For the text-containing cell, return its midpoint in (X, Y) coordinate format. 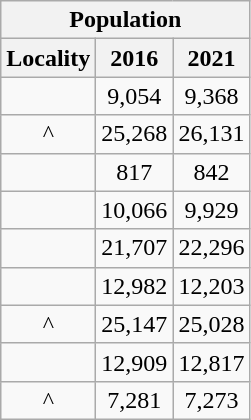
25,147 (134, 324)
12,982 (134, 286)
Locality (48, 58)
21,707 (134, 248)
12,817 (212, 362)
10,066 (134, 210)
26,131 (212, 134)
2021 (212, 58)
9,368 (212, 96)
7,273 (212, 400)
817 (134, 172)
12,909 (134, 362)
Population (126, 20)
25,028 (212, 324)
12,203 (212, 286)
9,054 (134, 96)
9,929 (212, 210)
25,268 (134, 134)
22,296 (212, 248)
842 (212, 172)
7,281 (134, 400)
2016 (134, 58)
